Output the [x, y] coordinate of the center of the cell containing the given text.  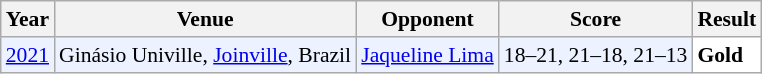
18–21, 21–18, 21–13 [596, 55]
Score [596, 19]
Venue [205, 19]
2021 [28, 55]
Gold [726, 55]
Year [28, 19]
Jaqueline Lima [428, 55]
Result [726, 19]
Opponent [428, 19]
Ginásio Univille, Joinville, Brazil [205, 55]
